Return the [X, Y] coordinate for the center point of the cell that contains the specified text.  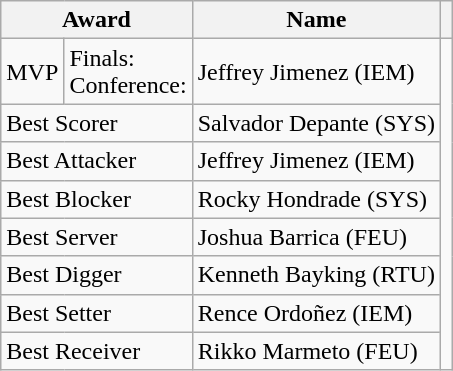
Best Digger [96, 275]
Rence Ordoñez (IEM) [316, 313]
Salvador Depante (SYS) [316, 123]
Finals:Conference: [128, 72]
MVP [32, 72]
Best Scorer [96, 123]
Rikko Marmeto (FEU) [316, 351]
Best Blocker [96, 199]
Joshua Barrica (FEU) [316, 237]
Best Receiver [96, 351]
Rocky Hondrade (SYS) [316, 199]
Best Setter [96, 313]
Best Attacker [96, 161]
Award [96, 20]
Best Server [96, 237]
Name [316, 20]
Kenneth Bayking (RTU) [316, 275]
